Return [X, Y] of the center of cell containing provided text 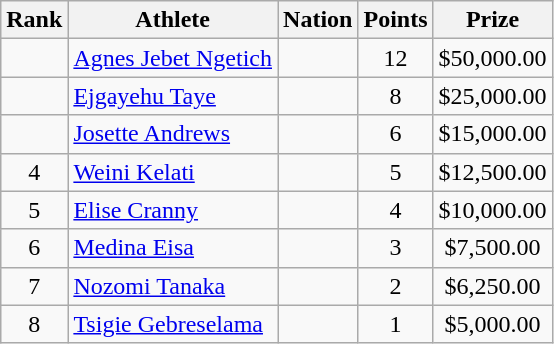
Athlete [173, 20]
Nozomi Tanaka [173, 286]
Agnes Jebet Ngetich [173, 58]
Weini Kelati [173, 172]
Ejgayehu Taye [173, 96]
2 [396, 286]
Josette Andrews [173, 134]
$6,250.00 [492, 286]
$50,000.00 [492, 58]
7 [34, 286]
$25,000.00 [492, 96]
Medina Eisa [173, 248]
Nation [318, 20]
1 [396, 324]
Prize [492, 20]
12 [396, 58]
$7,500.00 [492, 248]
Elise Cranny [173, 210]
Rank [34, 20]
Tsigie Gebreselama [173, 324]
$10,000.00 [492, 210]
$5,000.00 [492, 324]
Points [396, 20]
$12,500.00 [492, 172]
3 [396, 248]
$15,000.00 [492, 134]
